Return the [X, Y] coordinate for the center point of the cell that contains the specified text.  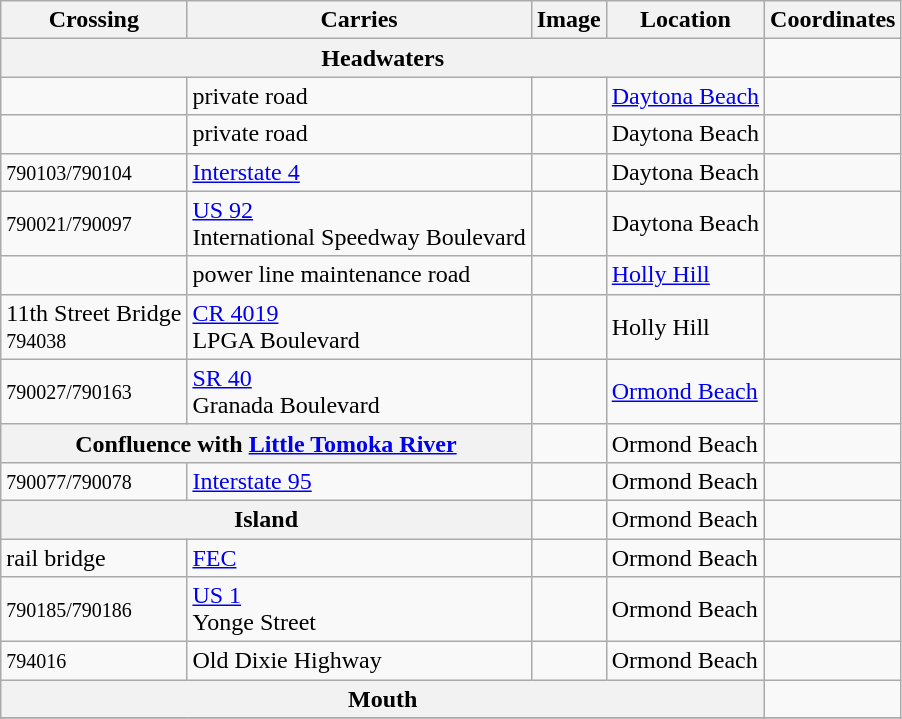
Carries [359, 20]
Old Dixie Highway [359, 661]
Interstate 95 [359, 481]
790077/790078 [94, 481]
US 1Yonge Street [359, 610]
790103/790104 [94, 172]
Location [685, 20]
FEC [359, 557]
rail bridge [94, 557]
CR 4019LPGA Boulevard [359, 326]
Interstate 4 [359, 172]
Headwaters [383, 58]
Confluence with Little Tomoka River [266, 443]
power line maintenance road [359, 275]
SR 40Granada Boulevard [359, 392]
11th Street Bridge794038 [94, 326]
Coordinates [833, 20]
790185/790186 [94, 610]
Island [266, 519]
790027/790163 [94, 392]
Mouth [383, 699]
Crossing [94, 20]
794016 [94, 661]
Image [568, 20]
US 92International Speedway Boulevard [359, 224]
790021/790097 [94, 224]
